Find where the given text appears and provide that cell's center as [X, Y] coordinate. 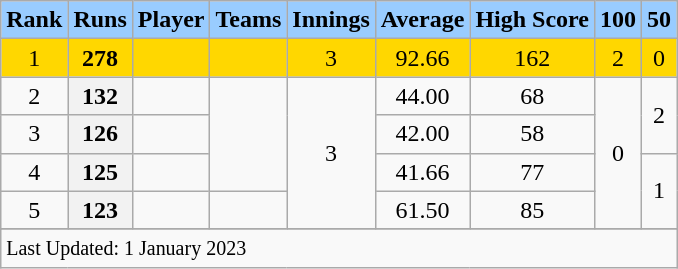
Runs [100, 20]
61.50 [422, 210]
125 [100, 172]
162 [532, 58]
4 [34, 172]
126 [100, 134]
Last Updated: 1 January 2023 [339, 248]
92.66 [422, 58]
Player [171, 20]
Teams [248, 20]
Average [422, 20]
68 [532, 96]
100 [618, 20]
50 [660, 20]
77 [532, 172]
278 [100, 58]
42.00 [422, 134]
41.66 [422, 172]
5 [34, 210]
Innings [331, 20]
85 [532, 210]
Rank [34, 20]
132 [100, 96]
58 [532, 134]
44.00 [422, 96]
123 [100, 210]
High Score [532, 20]
